Return (x, y) of the center of cell containing provided text 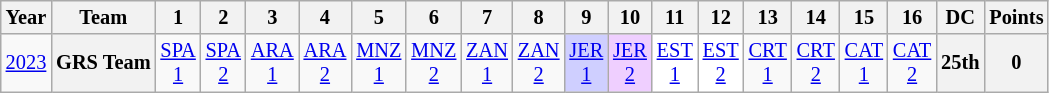
MNZ1 (378, 63)
0 (1016, 63)
6 (434, 17)
GRS Team (103, 63)
CRT1 (768, 63)
EST2 (721, 63)
3 (272, 17)
Points (1016, 17)
9 (586, 17)
11 (675, 17)
15 (864, 17)
4 (326, 17)
16 (912, 17)
14 (816, 17)
ZAN1 (487, 63)
7 (487, 17)
CAT2 (912, 63)
CRT2 (816, 63)
2023 (26, 63)
MNZ2 (434, 63)
SPA1 (178, 63)
25th (960, 63)
JER1 (586, 63)
DC (960, 17)
5 (378, 17)
13 (768, 17)
JER2 (630, 63)
Team (103, 17)
Year (26, 17)
2 (224, 17)
1 (178, 17)
EST1 (675, 63)
12 (721, 17)
ARA1 (272, 63)
CAT1 (864, 63)
ARA2 (326, 63)
ZAN2 (539, 63)
10 (630, 17)
8 (539, 17)
SPA2 (224, 63)
